Locate the cell with the specified text and output its [X, Y] center coordinate. 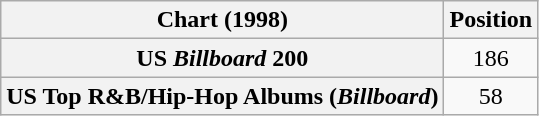
186 [491, 58]
US Billboard 200 [222, 58]
58 [491, 96]
US Top R&B/Hip-Hop Albums (Billboard) [222, 96]
Position [491, 20]
Chart (1998) [222, 20]
